Return the [x, y] coordinate for the center point of the cell that contains the specified text.  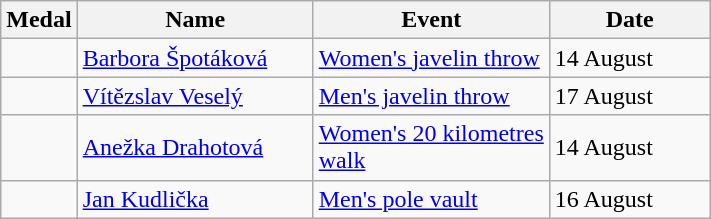
Men's pole vault [431, 199]
Barbora Špotáková [195, 58]
Name [195, 20]
Date [630, 20]
Vítězslav Veselý [195, 96]
Women's 20 kilometres walk [431, 148]
Jan Kudlička [195, 199]
Men's javelin throw [431, 96]
Event [431, 20]
16 August [630, 199]
Medal [39, 20]
Women's javelin throw [431, 58]
Anežka Drahotová [195, 148]
17 August [630, 96]
